Capture the cell that displays the provided text and extract its [X, Y] central coordinate. 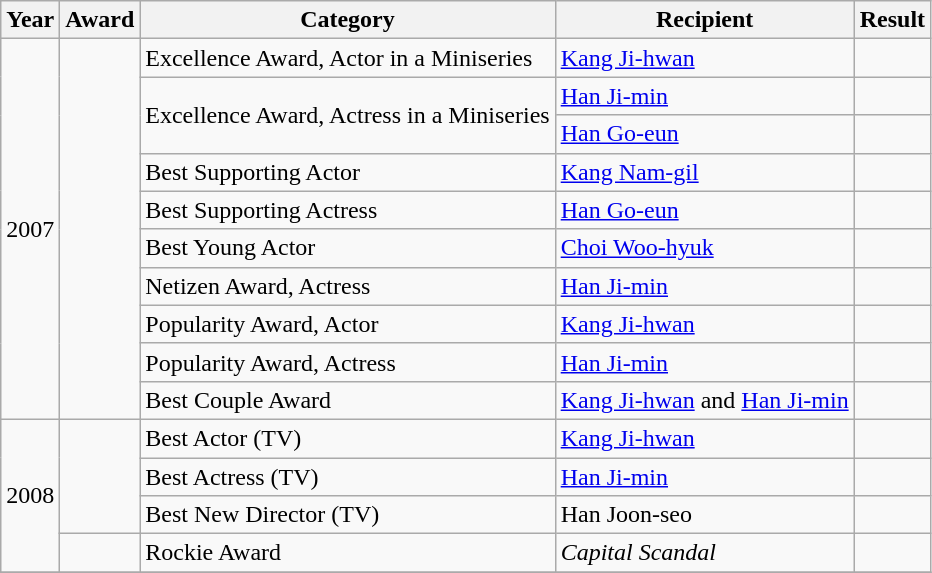
Excellence Award, Actor in a Miniseries [348, 58]
Best Actor (TV) [348, 438]
Rockie Award [348, 553]
Result [892, 20]
Best Supporting Actress [348, 210]
Best Actress (TV) [348, 477]
Best Couple Award [348, 400]
Popularity Award, Actress [348, 362]
Excellence Award, Actress in a Miniseries [348, 115]
Netizen Award, Actress [348, 286]
Best Supporting Actor [348, 172]
Capital Scandal [704, 553]
Popularity Award, Actor [348, 324]
Choi Woo-hyuk [704, 248]
Best New Director (TV) [348, 515]
Year [30, 20]
2007 [30, 230]
Han Joon-seo [704, 515]
Award [100, 20]
Best Young Actor [348, 248]
Category [348, 20]
Recipient [704, 20]
2008 [30, 495]
Kang Nam-gil [704, 172]
Kang Ji-hwan and Han Ji-min [704, 400]
